Detect which cell encompasses the target text, then output its (x, y) center coordinate. 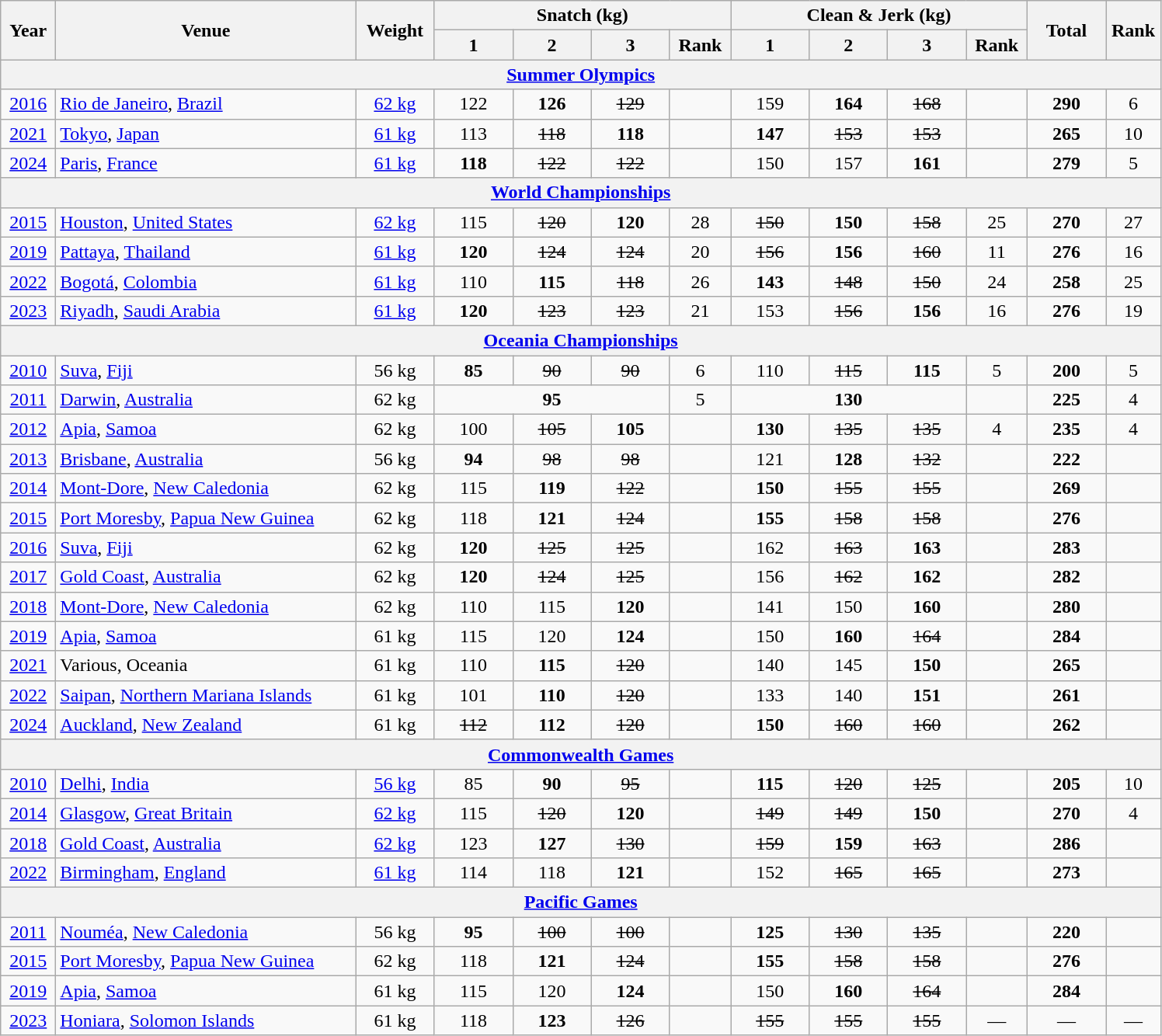
Honiara, Solomon Islands (206, 1020)
Venue (206, 30)
Riyadh, Saudi Arabia (206, 311)
Birmingham, England (206, 873)
157 (848, 163)
225 (1066, 400)
128 (848, 459)
2017 (28, 577)
28 (701, 222)
2013 (28, 459)
269 (1066, 488)
205 (1066, 784)
Houston, United States (206, 222)
273 (1066, 873)
114 (474, 873)
220 (1066, 932)
26 (701, 281)
27 (1134, 222)
132 (927, 459)
200 (1066, 370)
161 (927, 163)
Brisbane, Australia (206, 459)
Snatch (kg) (583, 16)
147 (771, 134)
Nouméa, New Caledonia (206, 932)
Delhi, India (206, 784)
279 (1066, 163)
286 (1066, 843)
283 (1066, 548)
222 (1066, 459)
Bogotá, Colombia (206, 281)
Darwin, Australia (206, 400)
290 (1066, 104)
Saipan, Northern Mariana Islands (206, 695)
19 (1134, 311)
133 (771, 695)
Pacific Games (581, 902)
258 (1066, 281)
Year (28, 30)
11 (997, 252)
Weight (395, 30)
Commonwealth Games (581, 754)
20 (701, 252)
119 (551, 488)
282 (1066, 577)
129 (631, 104)
151 (927, 695)
Rio de Janeiro, Brazil (206, 104)
21 (701, 311)
World Championships (581, 193)
168 (927, 104)
Paris, France (206, 163)
Summer Olympics (581, 75)
Various, Oceania (206, 666)
152 (771, 873)
2012 (28, 429)
113 (474, 134)
235 (1066, 429)
Tokyo, Japan (206, 134)
24 (997, 281)
Pattaya, Thailand (206, 252)
148 (848, 281)
101 (474, 695)
Clean & Jerk (kg) (879, 16)
141 (771, 607)
127 (551, 843)
143 (771, 281)
94 (474, 459)
Auckland, New Zealand (206, 725)
Glasgow, Great Britain (206, 813)
262 (1066, 725)
145 (848, 666)
280 (1066, 607)
Oceania Championships (581, 340)
Total (1066, 30)
261 (1066, 695)
